Search for the cell housing the specified text and yield its [X, Y] center coordinate. 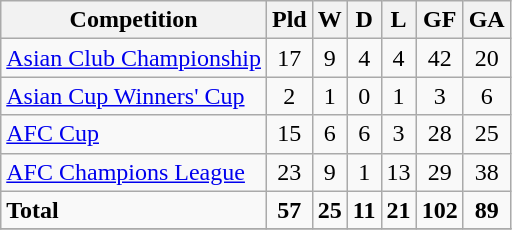
Asian Cup Winners' Cup [134, 96]
Asian Club Championship [134, 58]
20 [486, 58]
GA [486, 20]
89 [486, 210]
38 [486, 172]
Total [134, 210]
11 [364, 210]
13 [398, 172]
23 [289, 172]
GF [440, 20]
42 [440, 58]
57 [289, 210]
0 [364, 96]
W [330, 20]
28 [440, 134]
2 [289, 96]
21 [398, 210]
L [398, 20]
102 [440, 210]
15 [289, 134]
D [364, 20]
Competition [134, 20]
29 [440, 172]
AFC Champions League [134, 172]
Pld [289, 20]
AFC Cup [134, 134]
17 [289, 58]
